Extract the [X, Y] coordinate from the center of the cell holding the provided text.  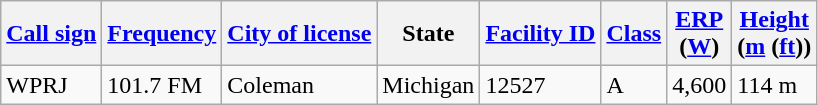
101.7 FM [162, 85]
4,600 [700, 85]
114 m [774, 85]
Call sign [52, 34]
ERP(W) [700, 34]
12527 [540, 85]
State [428, 34]
WPRJ [52, 85]
Coleman [300, 85]
A [634, 85]
Frequency [162, 34]
Class [634, 34]
Height(m (ft)) [774, 34]
Michigan [428, 85]
Facility ID [540, 34]
City of license [300, 34]
